Identify which cell holds the provided text, then report its [X, Y] central coordinate. 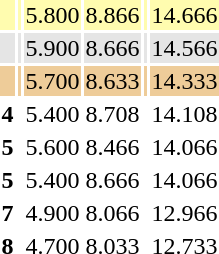
8.866 [112, 15]
5.600 [52, 147]
14.108 [184, 114]
14.566 [184, 48]
4.900 [52, 213]
14.666 [184, 15]
5.900 [52, 48]
5.700 [52, 81]
5.800 [52, 15]
4 [8, 114]
8.633 [112, 81]
12.966 [184, 213]
8.066 [112, 213]
14.333 [184, 81]
8.708 [112, 114]
8.466 [112, 147]
7 [8, 213]
